For the text-containing cell, return its midpoint in (X, Y) coordinate format. 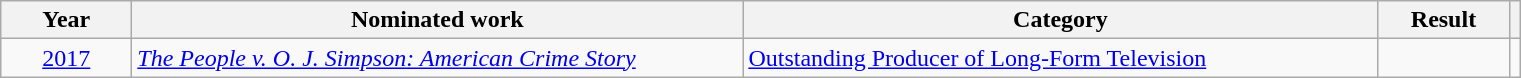
Nominated work (438, 20)
Year (66, 20)
The People v. O. J. Simpson: American Crime Story (438, 58)
2017 (66, 58)
Category (1060, 20)
Result (1444, 20)
Outstanding Producer of Long-Form Television (1060, 58)
